Find where the given text appears and provide that cell's center as [x, y] coordinate. 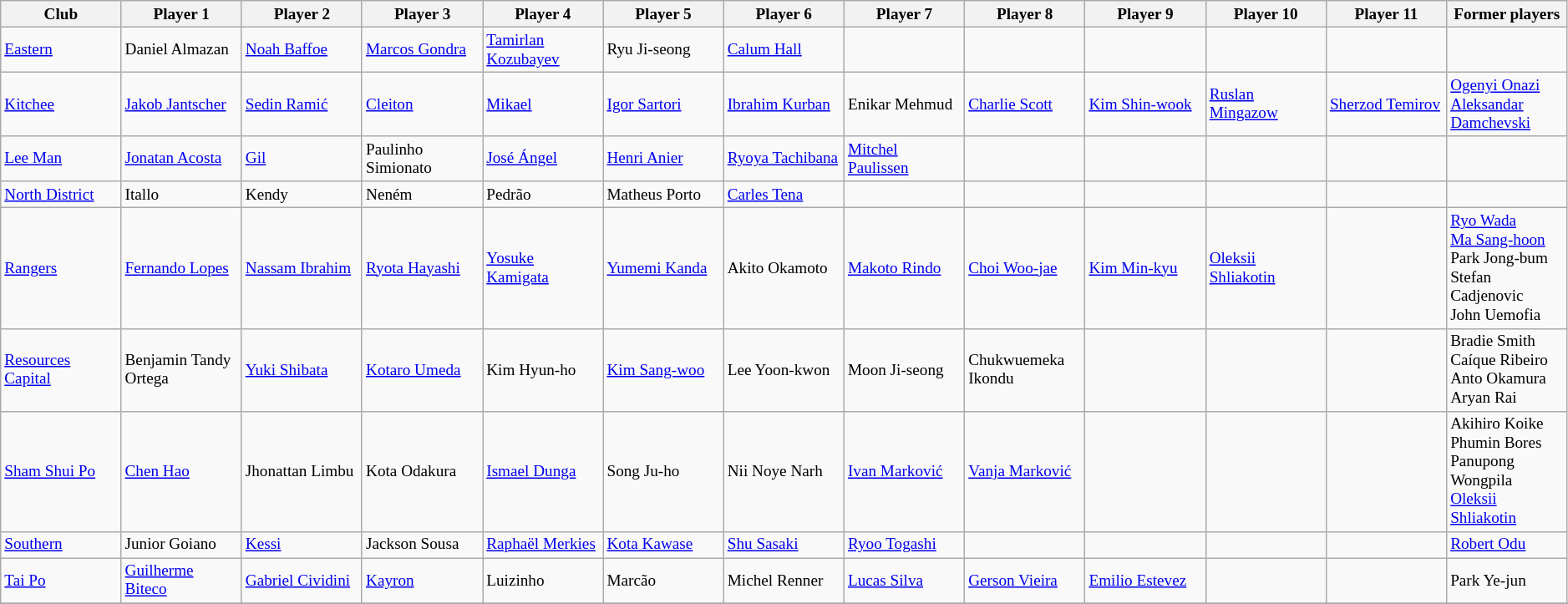
Emilio Estevez [1145, 581]
Player 3 [422, 14]
José Ángel [543, 159]
Rangers [61, 268]
Fernando Lopes [181, 268]
Mitchel Paulissen [904, 159]
Akihiro Koike Phumin Bores Panupong Wongpila Oleksii Shliakotin [1507, 471]
Choi Woo-jae [1025, 268]
Jackson Sousa [422, 545]
North District [61, 195]
Jonatan Acosta [181, 159]
Yumemi Kanda [663, 268]
Player 7 [904, 14]
Jakob Jantscher [181, 104]
Gerson Vieira [1025, 581]
Calum Hall [784, 49]
Kim Min-kyu [1145, 268]
Player 9 [1145, 14]
Chukwuemeka Ikondu [1025, 369]
Sherzod Temirov [1386, 104]
Marcão [663, 581]
Eastern [61, 49]
Cleiton [422, 104]
Pedrão [543, 195]
Oleksii Shliakotin [1266, 268]
Ryoya Tachibana [784, 159]
Michel Renner [784, 581]
Park Ye-jun [1507, 581]
Henri Anier [663, 159]
Luizinho [543, 581]
Lucas Silva [904, 581]
Kayron [422, 581]
Yuki Shibata [302, 369]
Player 4 [543, 14]
Ismael Dunga [543, 471]
Lee Yoon-kwon [784, 369]
Enikar Mehmud [904, 104]
Ryo Wada Ma Sang-hoon Park Jong-bum Stefan Cadjenovic John Uemofia [1507, 268]
Nassam Ibrahim [302, 268]
Benjamin Tandy Ortega [181, 369]
Ogenyi Onazi Aleksandar Damchevski [1507, 104]
Charlie Scott [1025, 104]
Mikael [543, 104]
Sham Shui Po [61, 471]
Itallo [181, 195]
Ibrahim Kurban [784, 104]
Noah Baffoe [302, 49]
Song Ju-ho [663, 471]
Kim Hyun-ho [543, 369]
Shu Sasaki [784, 545]
Matheus Porto [663, 195]
Ruslan Mingazow [1266, 104]
Player 11 [1386, 14]
Kota Kawase [663, 545]
Carles Tena [784, 195]
Guilherme Biteco [181, 581]
Player 8 [1025, 14]
Moon Ji-seong [904, 369]
Junior Goiano [181, 545]
Kim Shin-wook [1145, 104]
Player 6 [784, 14]
Kendy [302, 195]
Ryota Hayashi [422, 268]
Chen Hao [181, 471]
Lee Man [61, 159]
Gabriel Cividini [302, 581]
Player 10 [1266, 14]
Ivan Marković [904, 471]
Player 5 [663, 14]
Raphaël Merkies [543, 545]
Kessi [302, 545]
Southern [61, 545]
Jhonattan Limbu [302, 471]
Club [61, 14]
Neném [422, 195]
Gil [302, 159]
Robert Odu [1507, 545]
Daniel Almazan [181, 49]
Resources Capital [61, 369]
Former players [1507, 14]
Vanja Marković [1025, 471]
Makoto Rindo [904, 268]
Marcos Gondra [422, 49]
Tai Po [61, 581]
Sedin Ramić [302, 104]
Kota Odakura [422, 471]
Ryu Ji-seong [663, 49]
Yosuke Kamigata [543, 268]
Ryoo Togashi [904, 545]
Kitchee [61, 104]
Player 1 [181, 14]
Kotaro Umeda [422, 369]
Akito Okamoto [784, 268]
Nii Noye Narh [784, 471]
Bradie Smith Caíque Ribeiro Anto Okamura Aryan Rai [1507, 369]
Igor Sartori [663, 104]
Player 2 [302, 14]
Kim Sang-woo [663, 369]
Paulinho Simionato [422, 159]
Tamirlan Kozubayev [543, 49]
